Identify which cell holds the provided text, then report its [x, y] central coordinate. 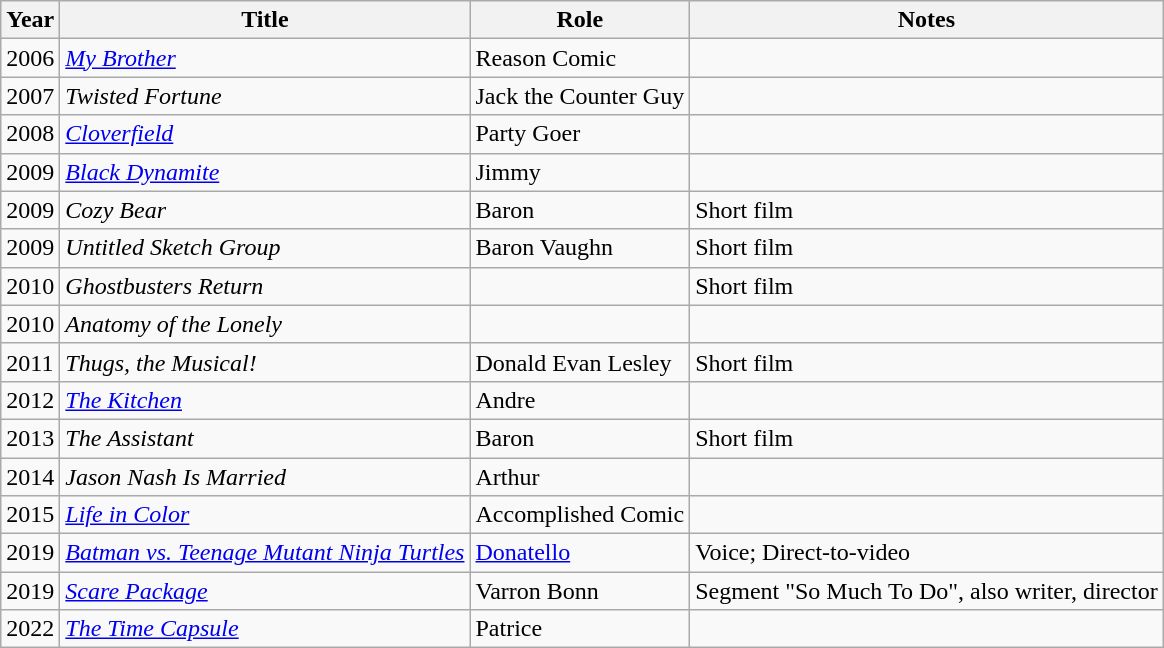
Varron Bonn [580, 591]
The Kitchen [265, 400]
2015 [30, 515]
Donald Evan Lesley [580, 362]
The Assistant [265, 438]
Andre [580, 400]
Jack the Counter Guy [580, 96]
Reason Comic [580, 58]
2022 [30, 629]
Role [580, 20]
2008 [30, 134]
Segment "So Much To Do", also writer, director [927, 591]
Baron Vaughn [580, 248]
Cloverfield [265, 134]
Life in Color [265, 515]
Ghostbusters Return [265, 286]
Thugs, the Musical! [265, 362]
2006 [30, 58]
Untitled Sketch Group [265, 248]
Title [265, 20]
2011 [30, 362]
2014 [30, 477]
Notes [927, 20]
Year [30, 20]
Batman vs. Teenage Mutant Ninja Turtles [265, 553]
Voice; Direct-to-video [927, 553]
Anatomy of the Lonely [265, 324]
2012 [30, 400]
Accomplished Comic [580, 515]
2013 [30, 438]
Cozy Bear [265, 210]
Black Dynamite [265, 172]
Donatello [580, 553]
Twisted Fortune [265, 96]
Scare Package [265, 591]
Arthur [580, 477]
My Brother [265, 58]
The Time Capsule [265, 629]
Jimmy [580, 172]
Jason Nash Is Married [265, 477]
2007 [30, 96]
Party Goer [580, 134]
Patrice [580, 629]
